Provide the [x, y] coordinate of the cell's center where the given text is located.  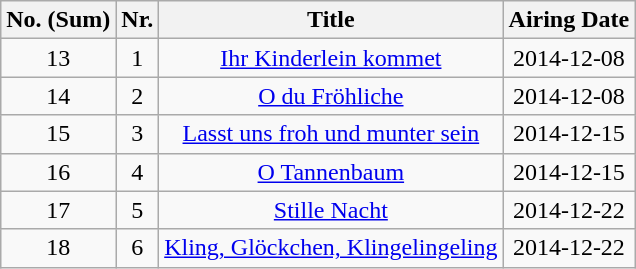
15 [58, 134]
17 [58, 210]
18 [58, 248]
O Tannenbaum [331, 172]
6 [138, 248]
16 [58, 172]
Nr. [138, 20]
5 [138, 210]
Ihr Kinderlein kommet [331, 58]
Kling, Glöckchen, Klingelingeling [331, 248]
Stille Nacht [331, 210]
4 [138, 172]
No. (Sum) [58, 20]
Airing Date [569, 20]
14 [58, 96]
1 [138, 58]
Title [331, 20]
2 [138, 96]
13 [58, 58]
Lasst uns froh und munter sein [331, 134]
O du Fröhliche [331, 96]
3 [138, 134]
